Scan for the cell matching the given text and deliver its (x, y) coordinate at center. 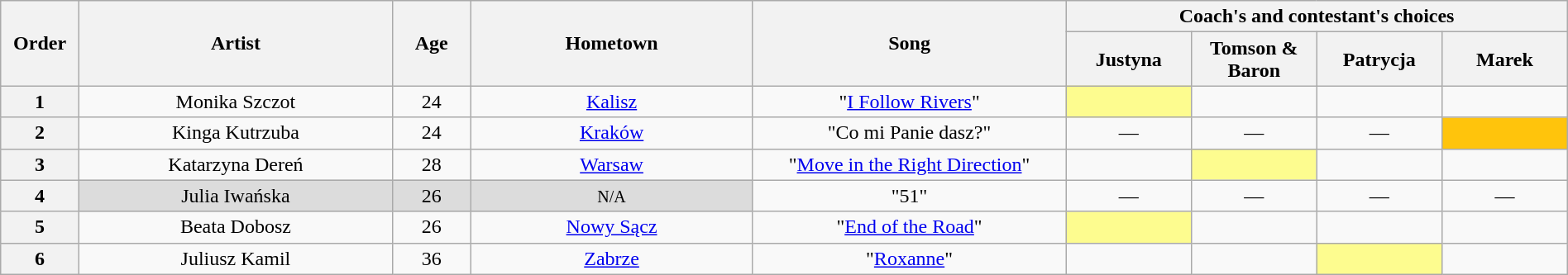
"51" (910, 196)
"Roxanne" (910, 258)
5 (40, 227)
Katarzyna Dereń (235, 164)
6 (40, 258)
Warsaw (612, 164)
Marek (1505, 59)
Zabrze (612, 258)
Age (432, 43)
Monika Szczot (235, 102)
Kraków (612, 133)
Coach's and contestant's choices (1317, 17)
Song (910, 43)
Juliusz Kamil (235, 258)
Justyna (1129, 59)
Hometown (612, 43)
Patrycja (1379, 59)
"Move in the Right Direction" (910, 164)
Artist (235, 43)
Order (40, 43)
36 (432, 258)
N/A (612, 196)
"End of the Road" (910, 227)
Nowy Sącz (612, 227)
4 (40, 196)
Tomson & Baron (1255, 59)
Kalisz (612, 102)
"Co mi Panie dasz?" (910, 133)
1 (40, 102)
3 (40, 164)
28 (432, 164)
Kinga Kutrzuba (235, 133)
2 (40, 133)
Julia Iwańska (235, 196)
"I Follow Rivers" (910, 102)
Beata Dobosz (235, 227)
